For the text-containing cell, return its midpoint in (X, Y) coordinate format. 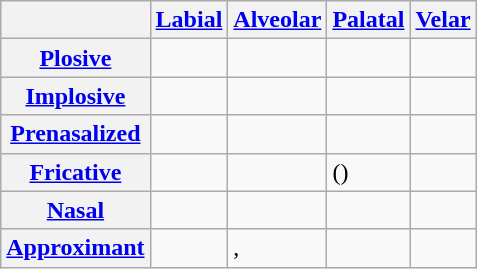
Plosive (76, 58)
Alveolar (278, 20)
() (368, 172)
Fricative (76, 172)
, (278, 248)
Palatal (368, 20)
Prenasalized (76, 134)
Velar (443, 20)
Approximant (76, 248)
Implosive (76, 96)
Nasal (76, 210)
Labial (189, 20)
